Extract the [x, y] coordinate from the center of the cell holding the provided text.  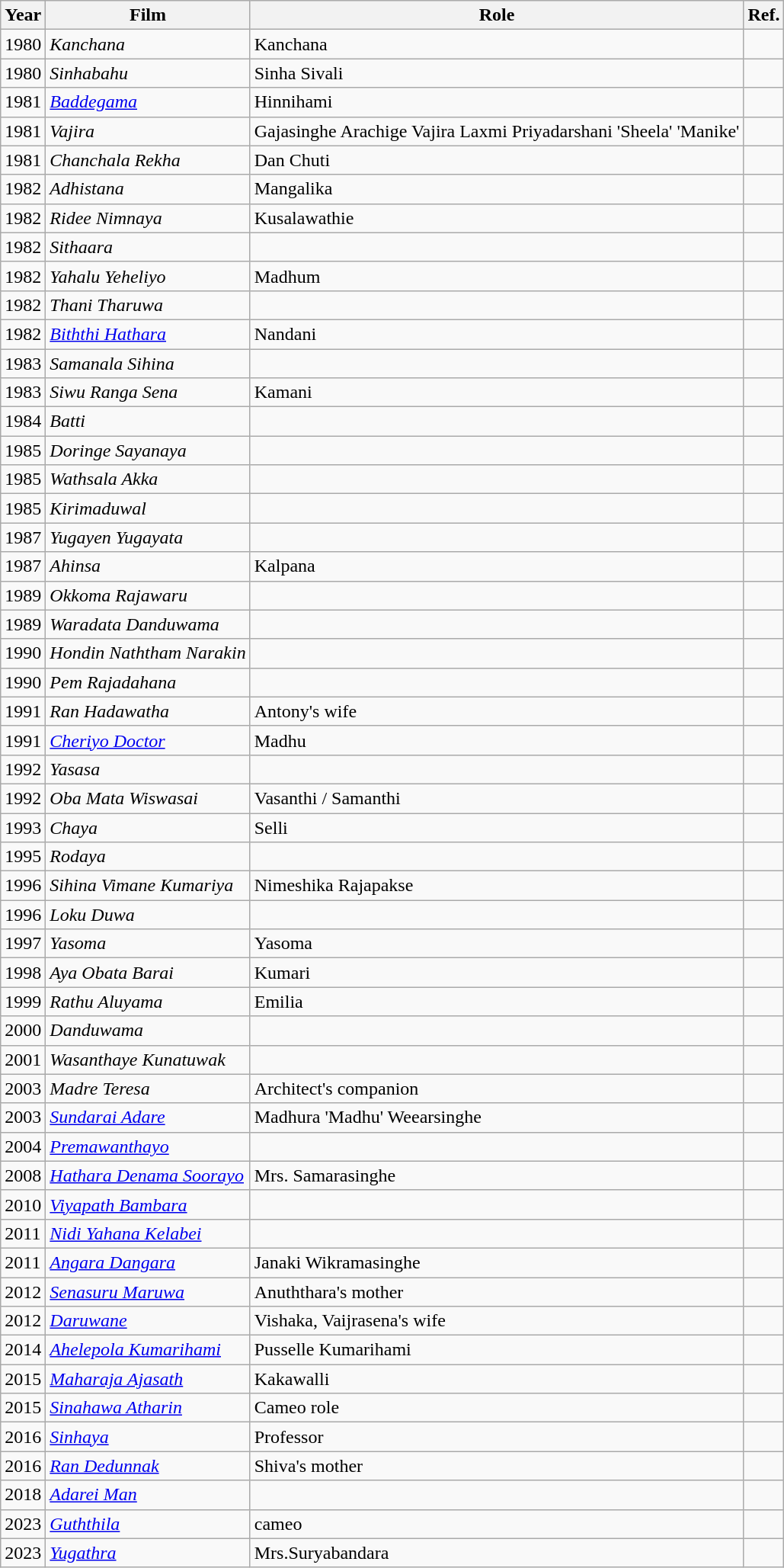
Nandani [497, 334]
Cameo role [497, 1408]
Hondin Naththam Narakin [148, 653]
1995 [23, 857]
Sundarai Adare [148, 1117]
Sinhabahu [148, 73]
Cheriyo Doctor [148, 740]
Siwu Ranga Sena [148, 393]
2001 [23, 1060]
Maharaja Ajasath [148, 1379]
2014 [23, 1350]
Mrs.Suryabandara [497, 1553]
Madhura 'Madhu' Weearsinghe [497, 1117]
Pusselle Kumarihami [497, 1350]
Sinha Sivali [497, 73]
Nidi Yahana Kelabei [148, 1233]
Doringe Sayanaya [148, 451]
2010 [23, 1204]
Chaya [148, 827]
Kumari [497, 973]
Ridee Nimnaya [148, 218]
Nimeshika Rajapakse [497, 886]
1998 [23, 973]
Gajasinghe Arachige Vajira Laxmi Priyadarshani 'Sheela' 'Manike' [497, 131]
Biththi Hathara [148, 334]
Hinnihami [497, 102]
Mrs. Samarasinghe [497, 1175]
Dan Chuti [497, 160]
Adarei Man [148, 1495]
Sithaara [148, 247]
Film [148, 15]
Year [23, 15]
Rodaya [148, 857]
Janaki Wikramasinghe [497, 1262]
Oba Mata Wiswasai [148, 798]
Pem Rajadahana [148, 682]
Shiva's mother [497, 1466]
Professor [497, 1437]
Guththila [148, 1524]
Kalpana [497, 566]
Yahalu Yeheliyo [148, 276]
Yasasa [148, 769]
Wathsala Akka [148, 479]
2008 [23, 1175]
Anuththara's mother [497, 1292]
Rathu Aluyama [148, 1002]
Viyapath Bambara [148, 1204]
2000 [23, 1031]
Mangalika [497, 189]
1997 [23, 944]
1999 [23, 1002]
Yugayen Yugayata [148, 537]
Madhu [497, 740]
Ahinsa [148, 566]
Kakawalli [497, 1379]
Chanchala Rekha [148, 160]
Ran Hadawatha [148, 711]
cameo [497, 1524]
Ref. [763, 15]
Vajira [148, 131]
Senasuru Maruwa [148, 1292]
Madhum [497, 276]
Daruwane [148, 1321]
Hathara Denama Soorayo [148, 1175]
Danduwama [148, 1031]
1993 [23, 827]
Antony's wife [497, 711]
Okkoma Rajawaru [148, 595]
Sinahawa Atharin [148, 1408]
Madre Teresa [148, 1089]
Wasanthaye Kunatuwak [148, 1060]
Emilia [497, 1002]
1984 [23, 422]
Vishaka, Vaijrasena's wife [497, 1321]
Samanala Sihina [148, 364]
Yugathra [148, 1553]
Sihina Vimane Kumariya [148, 886]
Premawanthayo [148, 1146]
Vasanthi / Samanthi [497, 798]
Selli [497, 827]
Thani Tharuwa [148, 305]
Kamani [497, 393]
Angara Dangara [148, 1262]
Kusalawathie [497, 218]
Ahelepola Kumarihami [148, 1350]
Role [497, 15]
Batti [148, 422]
Kirimaduwal [148, 508]
Adhistana [148, 189]
Waradata Danduwama [148, 624]
2018 [23, 1495]
Sinhaya [148, 1437]
Ran Dedunnak [148, 1466]
Loku Duwa [148, 915]
Aya Obata Barai [148, 973]
Architect's companion [497, 1089]
Baddegama [148, 102]
2004 [23, 1146]
